Determine the (X, Y) coordinate at the center of the cell enclosing the given text.  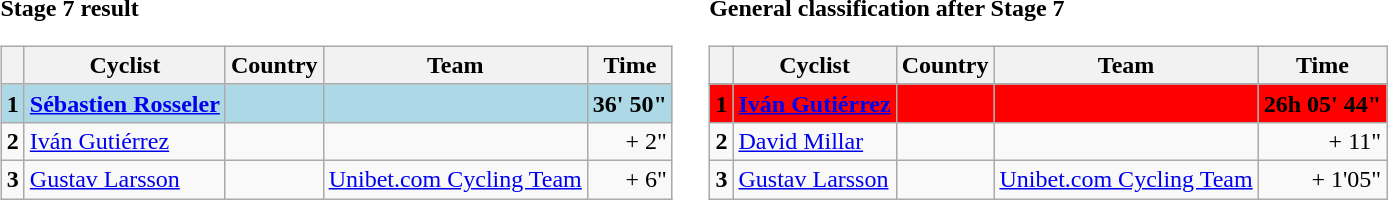
+ 2" (630, 141)
Sébastien Rosseler (124, 103)
36' 50" (630, 103)
26h 05' 44" (1322, 103)
David Millar (814, 141)
+ 1'05" (1322, 179)
+ 11" (1322, 141)
+ 6" (630, 179)
